Find where the given text appears and provide that cell's center as [x, y] coordinate. 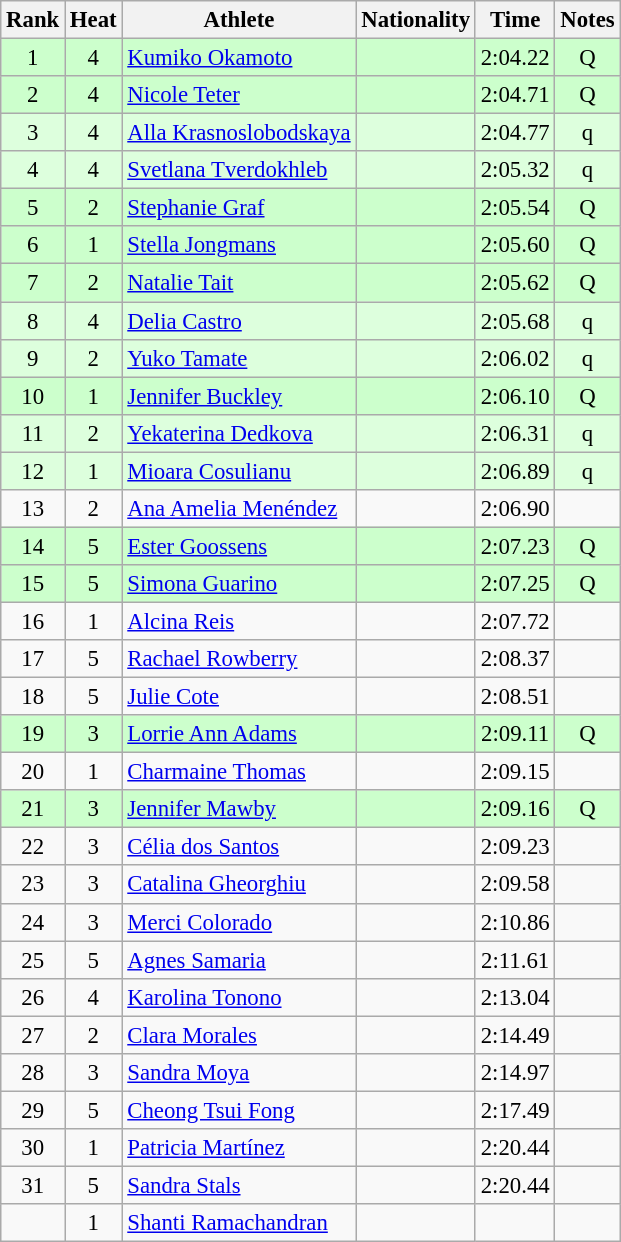
29 [33, 1110]
Catalina Gheorghiu [239, 885]
2:06.31 [515, 433]
2:11.61 [515, 960]
2:17.49 [515, 1110]
2:04.71 [515, 95]
7 [33, 283]
Célia dos Santos [239, 847]
Svetlana Tverdokhleb [239, 170]
2:05.60 [515, 245]
Mioara Cosulianu [239, 471]
Sandra Stals [239, 1185]
2:06.02 [515, 358]
12 [33, 471]
30 [33, 1148]
2:06.10 [515, 396]
2:07.25 [515, 584]
Jennifer Buckley [239, 396]
2:14.97 [515, 1073]
9 [33, 358]
11 [33, 433]
2:05.54 [515, 208]
19 [33, 734]
8 [33, 321]
2:08.51 [515, 697]
22 [33, 847]
Sandra Moya [239, 1073]
Nationality [416, 20]
2:06.90 [515, 509]
Ester Goossens [239, 546]
Shanti Ramachandran [239, 1223]
2:09.23 [515, 847]
2:09.11 [515, 734]
14 [33, 546]
17 [33, 659]
Karolina Tonono [239, 997]
2:08.37 [515, 659]
Time [515, 20]
2:07.23 [515, 546]
2:14.49 [515, 1035]
26 [33, 997]
20 [33, 772]
Cheong Tsui Fong [239, 1110]
Delia Castro [239, 321]
2:04.77 [515, 133]
Ana Amelia Menéndez [239, 509]
Lorrie Ann Adams [239, 734]
2:04.22 [515, 58]
Natalie Tait [239, 283]
10 [33, 396]
2:09.16 [515, 809]
2:05.32 [515, 170]
16 [33, 621]
21 [33, 809]
Alla Krasnoslobodskaya [239, 133]
31 [33, 1185]
Nicole Teter [239, 95]
2:06.89 [515, 471]
15 [33, 584]
2:09.15 [515, 772]
Clara Morales [239, 1035]
Jennifer Mawby [239, 809]
2:09.58 [515, 885]
23 [33, 885]
Merci Colorado [239, 922]
Yuko Tamate [239, 358]
Yekaterina Dedkova [239, 433]
28 [33, 1073]
Julie Cote [239, 697]
13 [33, 509]
2:05.62 [515, 283]
2:07.72 [515, 621]
2:10.86 [515, 922]
Heat [94, 20]
24 [33, 922]
2:13.04 [515, 997]
Athlete [239, 20]
Charmaine Thomas [239, 772]
25 [33, 960]
Stephanie Graf [239, 208]
27 [33, 1035]
Agnes Samaria [239, 960]
Rachael Rowberry [239, 659]
Stella Jongmans [239, 245]
6 [33, 245]
Alcina Reis [239, 621]
Rank [33, 20]
2:05.68 [515, 321]
Notes [588, 20]
Simona Guarino [239, 584]
Kumiko Okamoto [239, 58]
Patricia Martínez [239, 1148]
18 [33, 697]
